Scan for the cell matching the given text and deliver its [X, Y] coordinate at center. 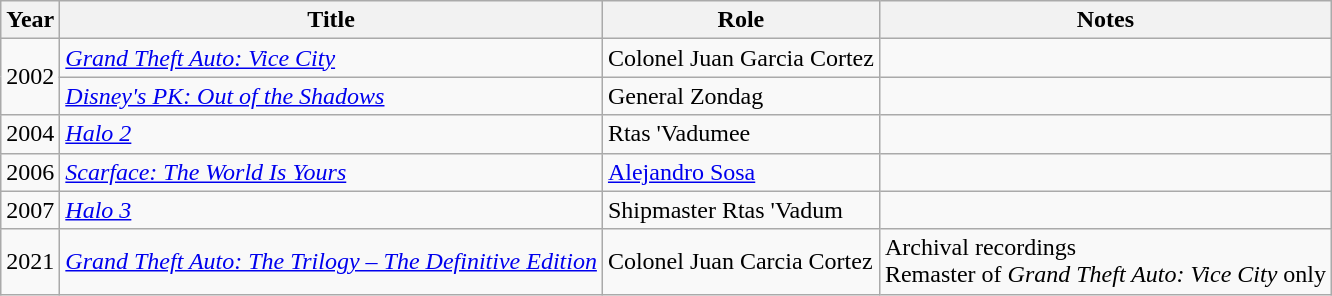
Colonel Juan Garcia Cortez [740, 58]
2002 [30, 77]
2004 [30, 134]
Grand Theft Auto: The Trilogy – The Definitive Edition [332, 262]
2006 [30, 172]
General Zondag [740, 96]
Rtas 'Vadumee [740, 134]
Role [740, 20]
Shipmaster Rtas 'Vadum [740, 210]
Title [332, 20]
Notes [1105, 20]
Year [30, 20]
Halo 3 [332, 210]
Halo 2 [332, 134]
Archival recordingsRemaster of Grand Theft Auto: Vice City only [1105, 262]
Disney's PK: Out of the Shadows [332, 96]
2007 [30, 210]
2021 [30, 262]
Colonel Juan Carcia Cortez [740, 262]
Scarface: The World Is Yours [332, 172]
Alejandro Sosa [740, 172]
Grand Theft Auto: Vice City [332, 58]
